Scan for the cell matching the given text and deliver its (x, y) coordinate at center. 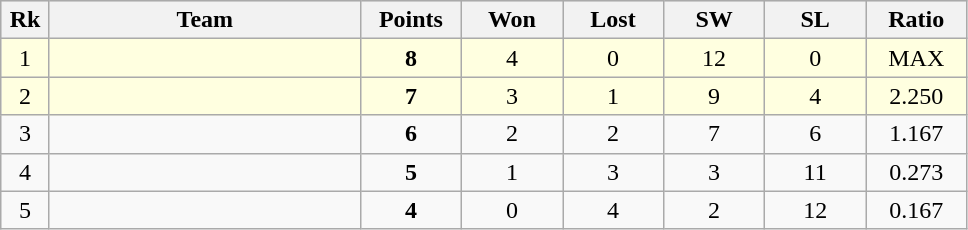
SW (714, 20)
MAX (916, 58)
Team (204, 20)
1.167 (916, 134)
2.250 (916, 96)
8 (410, 58)
Points (410, 20)
11 (816, 172)
Lost (612, 20)
Won (512, 20)
SL (816, 20)
Rk (26, 20)
0.273 (916, 172)
9 (714, 96)
0.167 (916, 210)
Ratio (916, 20)
